Search for the cell housing the specified text and yield its (X, Y) center coordinate. 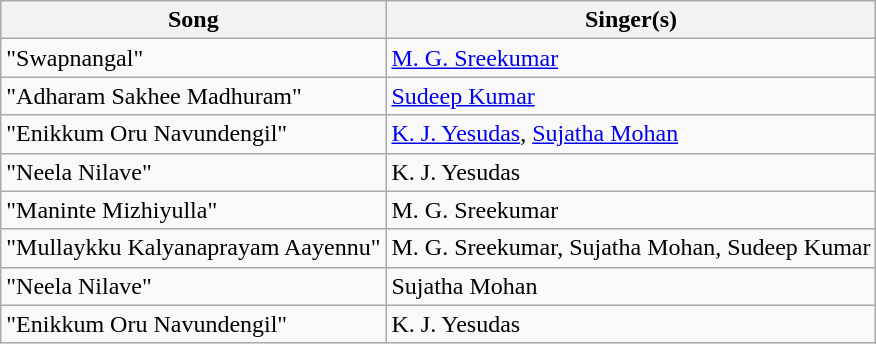
Singer(s) (631, 20)
"Adharam Sakhee Madhuram" (194, 96)
M. G. Sreekumar, Sujatha Mohan, Sudeep Kumar (631, 248)
"Maninte Mizhiyulla" (194, 210)
K. J. Yesudas, Sujatha Mohan (631, 134)
Sujatha Mohan (631, 286)
Song (194, 20)
"Mullaykku Kalyanaprayam Aayennu" (194, 248)
"Swapnangal" (194, 58)
Sudeep Kumar (631, 96)
